From the cell containing the given text, extract its center point as (X, Y) coordinate. 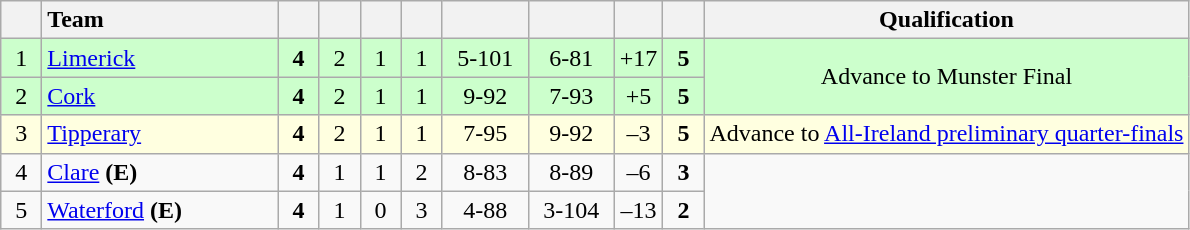
Advance to All-Ireland preliminary quarter-finals (946, 134)
7-95 (485, 134)
0 (380, 210)
Advance to Munster Final (946, 77)
+5 (638, 96)
–13 (638, 210)
8-89 (571, 172)
Waterford (E) (160, 210)
3-104 (571, 210)
Team (160, 20)
Limerick (160, 58)
6-81 (571, 58)
8-83 (485, 172)
–3 (638, 134)
Clare (E) (160, 172)
–6 (638, 172)
Qualification (946, 20)
4-88 (485, 210)
7-93 (571, 96)
+17 (638, 58)
Tipperary (160, 134)
Cork (160, 96)
5-101 (485, 58)
